Return [X, Y] of the center of cell containing provided text 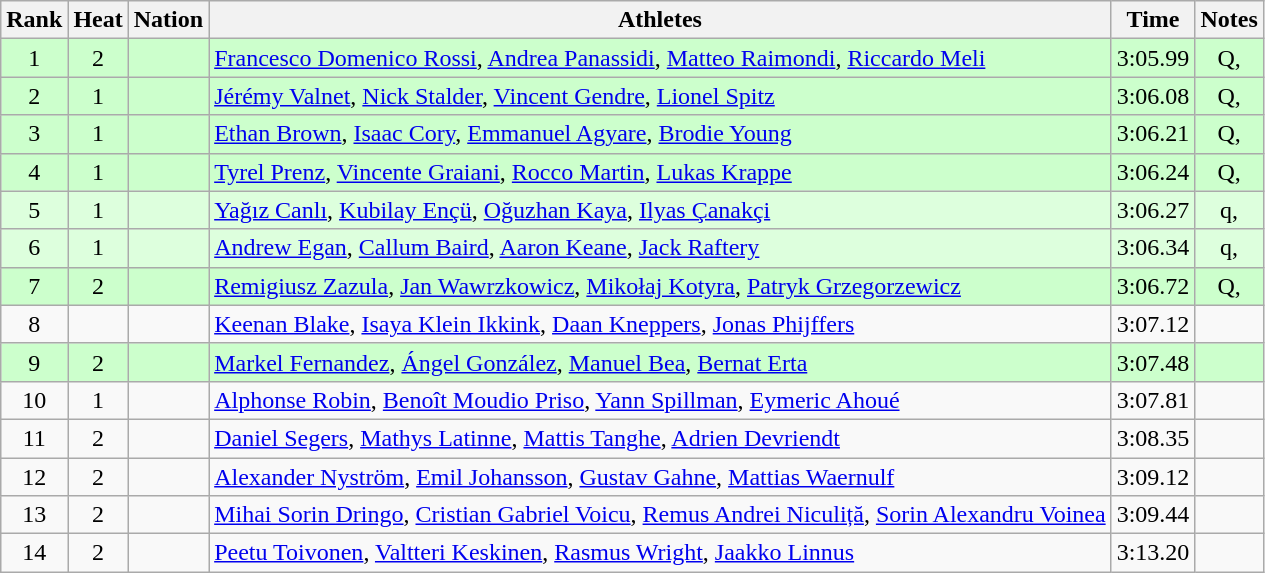
3:06.72 [1153, 286]
10 [34, 400]
3:06.34 [1153, 248]
Alexander Nyström, Emil Johansson, Gustav Gahne, Mattias Waernulf [660, 477]
Ethan Brown, Isaac Cory, Emmanuel Agyare, Brodie Young [660, 134]
3:06.24 [1153, 172]
Tyrel Prenz, Vincente Graiani, Rocco Martin, Lukas Krappe [660, 172]
3:07.12 [1153, 324]
Peetu Toivonen, Valtteri Keskinen, Rasmus Wright, Jaakko Linnus [660, 553]
8 [34, 324]
Markel Fernandez, Ángel González, Manuel Bea, Bernat Erta [660, 362]
12 [34, 477]
3:07.81 [1153, 400]
Jérémy Valnet, Nick Stalder, Vincent Gendre, Lionel Spitz [660, 96]
4 [34, 172]
3:06.27 [1153, 210]
Time [1153, 20]
3:09.44 [1153, 515]
Alphonse Robin, Benoît Moudio Priso, Yann Spillman, Eymeric Ahoué [660, 400]
3 [34, 134]
3:08.35 [1153, 438]
Francesco Domenico Rossi, Andrea Panassidi, Matteo Raimondi, Riccardo Meli [660, 58]
9 [34, 362]
3:09.12 [1153, 477]
Heat [98, 20]
13 [34, 515]
Rank [34, 20]
Andrew Egan, Callum Baird, Aaron Keane, Jack Raftery [660, 248]
Nation [168, 20]
11 [34, 438]
3:06.21 [1153, 134]
3:13.20 [1153, 553]
14 [34, 553]
3:06.08 [1153, 96]
6 [34, 248]
Remigiusz Zazula, Jan Wawrzkowicz, Mikołaj Kotyra, Patryk Grzegorzewicz [660, 286]
Keenan Blake, Isaya Klein Ikkink, Daan Kneppers, Jonas Phijffers [660, 324]
7 [34, 286]
Athletes [660, 20]
5 [34, 210]
Mihai Sorin Dringo, Cristian Gabriel Voicu, Remus Andrei Niculiță, Sorin Alexandru Voinea [660, 515]
Yağız Canlı, Kubilay Ençü, Oğuzhan Kaya, Ilyas Çanakçi [660, 210]
Daniel Segers, Mathys Latinne, Mattis Tanghe, Adrien Devriendt [660, 438]
3:05.99 [1153, 58]
Notes [1229, 20]
3:07.48 [1153, 362]
